Find where the given text appears and provide that cell's center as [x, y] coordinate. 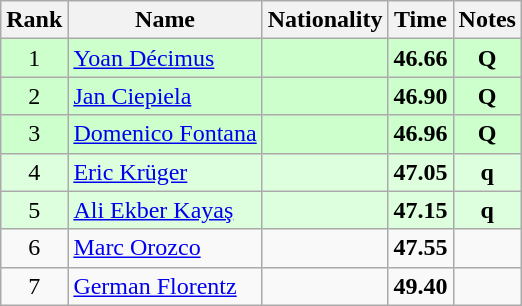
4 [34, 172]
Notes [487, 20]
3 [34, 134]
Nationality [325, 20]
6 [34, 248]
Jan Ciepiela [165, 96]
Domenico Fontana [165, 134]
47.05 [420, 172]
47.55 [420, 248]
46.66 [420, 58]
49.40 [420, 286]
Eric Krüger [165, 172]
5 [34, 210]
Ali Ekber Kayaş [165, 210]
Marc Orozco [165, 248]
46.96 [420, 134]
German Florentz [165, 286]
Name [165, 20]
46.90 [420, 96]
Time [420, 20]
Rank [34, 20]
1 [34, 58]
2 [34, 96]
Yoan Décimus [165, 58]
7 [34, 286]
47.15 [420, 210]
